Identify which cell holds the provided text, then report its (x, y) central coordinate. 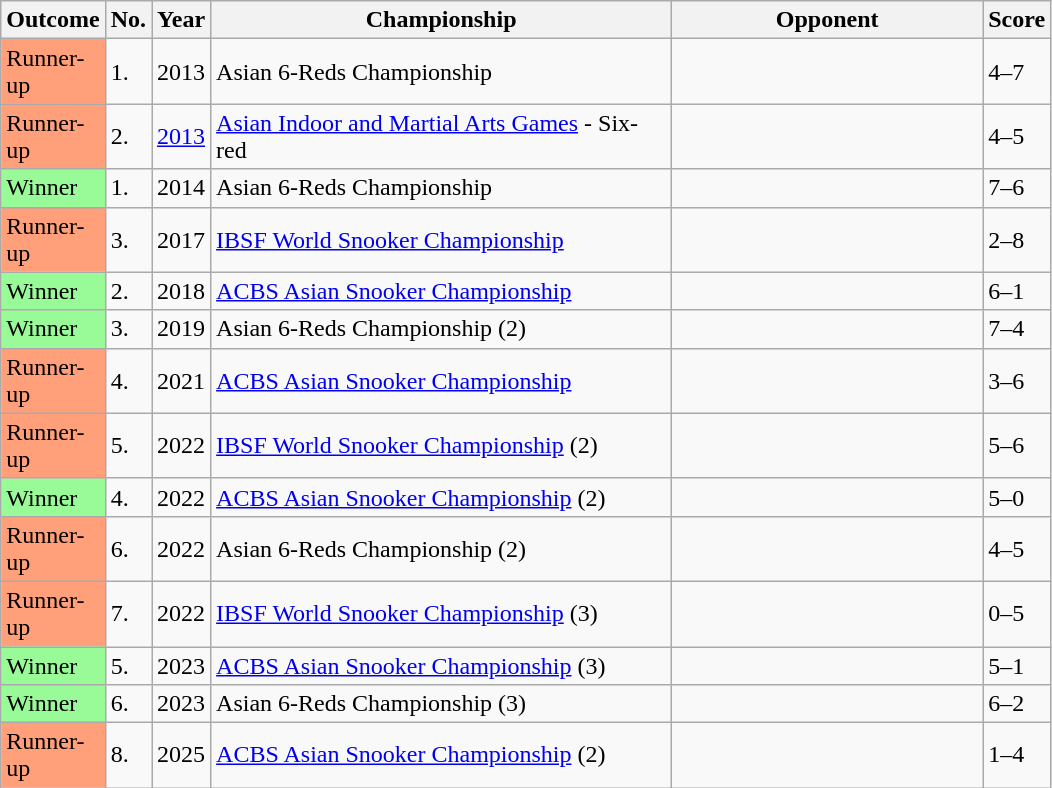
3–6 (1017, 380)
IBSF World Snooker Championship (442, 240)
2025 (182, 756)
7–4 (1017, 329)
6–1 (1017, 291)
2018 (182, 291)
Championship (442, 20)
Outcome (53, 20)
6–2 (1017, 704)
2014 (182, 188)
Asian Indoor and Martial Arts Games - Six-red (442, 136)
5–0 (1017, 497)
2017 (182, 240)
7–6 (1017, 188)
Year (182, 20)
No. (128, 20)
2021 (182, 380)
8. (128, 756)
ACBS Asian Snooker Championship (3) (442, 665)
4–7 (1017, 72)
0–5 (1017, 614)
IBSF World Snooker Championship (3) (442, 614)
Opponent (828, 20)
IBSF World Snooker Championship (2) (442, 446)
7. (128, 614)
Asian 6-Reds Championship (3) (442, 704)
5–1 (1017, 665)
Score (1017, 20)
1–4 (1017, 756)
2–8 (1017, 240)
2019 (182, 329)
5–6 (1017, 446)
